Pinpoint the cell where the given text exists, returning its [x, y] midpoint coordinate. 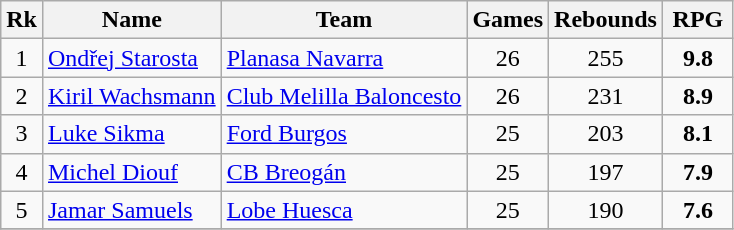
255 [606, 58]
Kiril Wachsmann [132, 96]
9.8 [698, 58]
203 [606, 134]
1 [22, 58]
RPG [698, 20]
CB Breogán [344, 172]
231 [606, 96]
Ondřej Starosta [132, 58]
Rebounds [606, 20]
Name [132, 20]
Lobe Huesca [344, 210]
2 [22, 96]
Luke Sikma [132, 134]
Michel Diouf [132, 172]
4 [22, 172]
Club Melilla Baloncesto [344, 96]
Games [508, 20]
Rk [22, 20]
Jamar Samuels [132, 210]
Team [344, 20]
7.9 [698, 172]
197 [606, 172]
190 [606, 210]
7.6 [698, 210]
Planasa Navarra [344, 58]
Ford Burgos [344, 134]
5 [22, 210]
8.9 [698, 96]
8.1 [698, 134]
3 [22, 134]
